For the text-containing cell, return its midpoint in [X, Y] coordinate format. 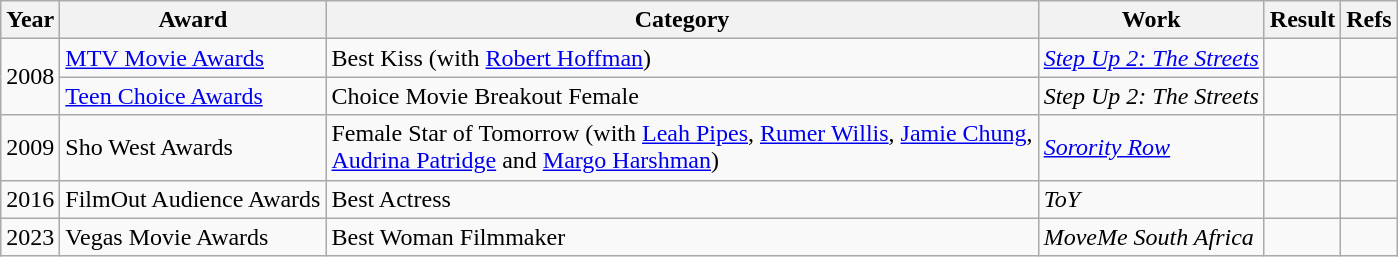
Category [682, 20]
Best Actress [682, 199]
Work [1151, 20]
Best Woman Filmmaker [682, 237]
Vegas Movie Awards [193, 237]
FilmOut Audience Awards [193, 199]
Sorority Row [1151, 148]
Refs [1369, 20]
2016 [30, 199]
Choice Movie Breakout Female [682, 96]
Result [1302, 20]
Award [193, 20]
MTV Movie Awards [193, 58]
2023 [30, 237]
ToY [1151, 199]
Best Kiss (with Robert Hoffman) [682, 58]
MoveMe South Africa [1151, 237]
Year [30, 20]
Female Star of Tomorrow (with Leah Pipes, Rumer Willis, Jamie Chung, Audrina Patridge and Margo Harshman) [682, 148]
2009 [30, 148]
2008 [30, 77]
Sho West Awards [193, 148]
Teen Choice Awards [193, 96]
